Identify which cell holds the provided text, then report its (X, Y) central coordinate. 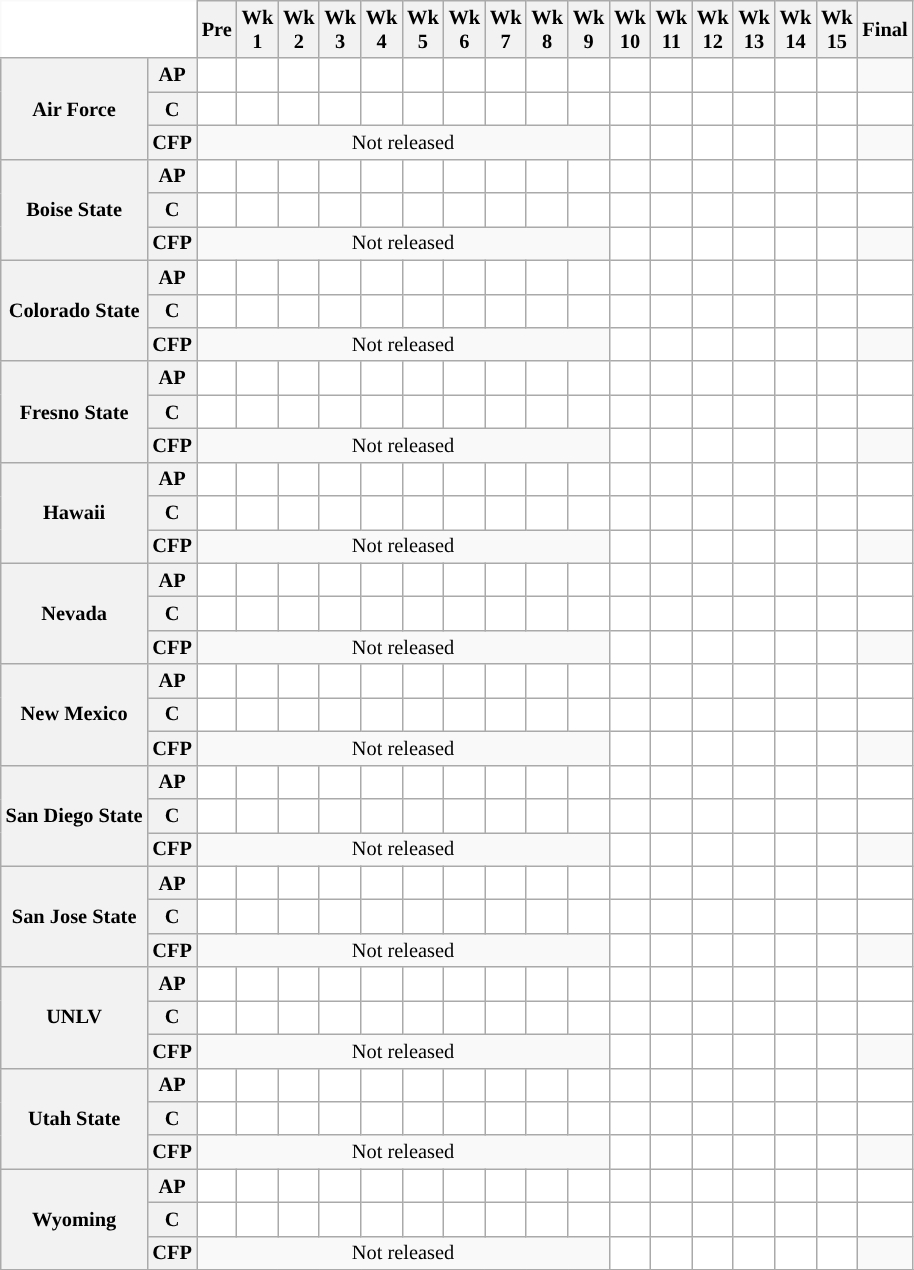
Colorado State (74, 310)
San Jose State (74, 916)
Wk10 (630, 29)
Pre (217, 29)
Wk4 (382, 29)
Air Force (74, 108)
Wk7 (506, 29)
Wk5 (422, 29)
New Mexico (74, 714)
Wk3 (340, 29)
Wk9 (588, 29)
Utah State (74, 1118)
Wk2 (298, 29)
Wyoming (74, 1220)
Wk1 (258, 29)
Boise State (74, 210)
Nevada (74, 614)
Wk13 (754, 29)
Wk12 (712, 29)
Hawaii (74, 512)
Wk11 (672, 29)
Wk8 (546, 29)
UNLV (74, 1018)
Wk14 (796, 29)
San Diego State (74, 816)
Final (886, 29)
Fresno State (74, 412)
Wk15 (836, 29)
Wk6 (464, 29)
